Scan for the cell matching the given text and deliver its (x, y) coordinate at center. 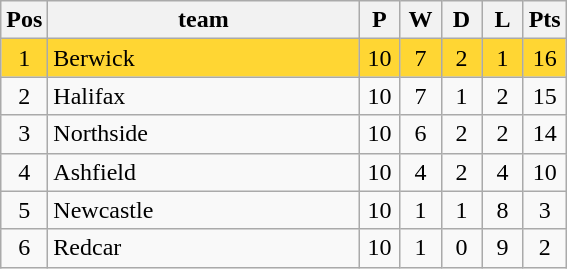
15 (544, 96)
L (502, 20)
Newcastle (204, 210)
W (420, 20)
14 (544, 134)
Redcar (204, 248)
Ashfield (204, 172)
Pts (544, 20)
Berwick (204, 58)
team (204, 20)
5 (24, 210)
Pos (24, 20)
8 (502, 210)
0 (462, 248)
Northside (204, 134)
16 (544, 58)
P (380, 20)
Halifax (204, 96)
D (462, 20)
9 (502, 248)
